Determine the [x, y] coordinate at the center of the cell enclosing the given text.  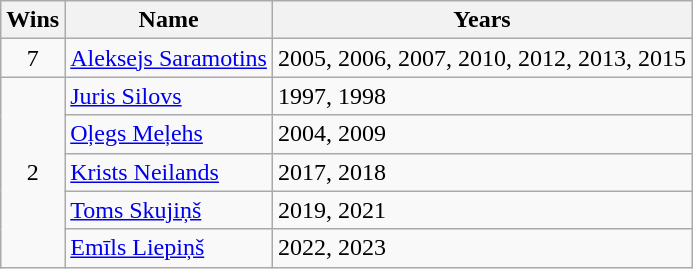
2019, 2021 [482, 210]
2005, 2006, 2007, 2010, 2012, 2013, 2015 [482, 58]
Emīls Liepiņš [169, 248]
Oļegs Meļehs [169, 134]
Name [169, 20]
Years [482, 20]
2004, 2009 [482, 134]
Toms Skujiņš [169, 210]
Wins [33, 20]
2017, 2018 [482, 172]
1997, 1998 [482, 96]
Juris Silovs [169, 96]
2022, 2023 [482, 248]
Krists Neilands [169, 172]
7 [33, 58]
Aleksejs Saramotins [169, 58]
2 [33, 172]
